Scan for the cell matching the given text and deliver its (x, y) coordinate at center. 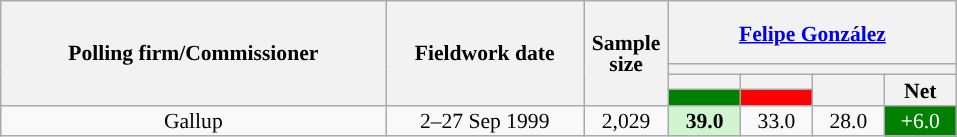
2,029 (626, 120)
Polling firm/Commissioner (194, 53)
28.0 (848, 120)
+6.0 (920, 120)
Net (920, 90)
39.0 (705, 120)
Sample size (626, 53)
Fieldwork date (485, 53)
33.0 (777, 120)
Gallup (194, 120)
2–27 Sep 1999 (485, 120)
Felipe González (813, 32)
